Capture the cell that displays the provided text and extract its [x, y] central coordinate. 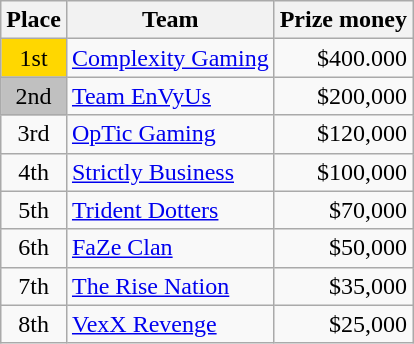
2nd [34, 96]
Strictly Business [170, 172]
Prize money [343, 20]
$70,000 [343, 210]
$25,000 [343, 324]
7th [34, 286]
$100,000 [343, 172]
$35,000 [343, 286]
$200,000 [343, 96]
8th [34, 324]
Trident Dotters [170, 210]
4th [34, 172]
Complexity Gaming [170, 58]
OpTic Gaming [170, 134]
3rd [34, 134]
6th [34, 248]
Team [170, 20]
VexX Revenge [170, 324]
FaZe Clan [170, 248]
The Rise Nation [170, 286]
Team EnVyUs [170, 96]
$120,000 [343, 134]
$50,000 [343, 248]
5th [34, 210]
$400.000 [343, 58]
Place [34, 20]
1st [34, 58]
